Identify which cell holds the provided text, then report its [x, y] central coordinate. 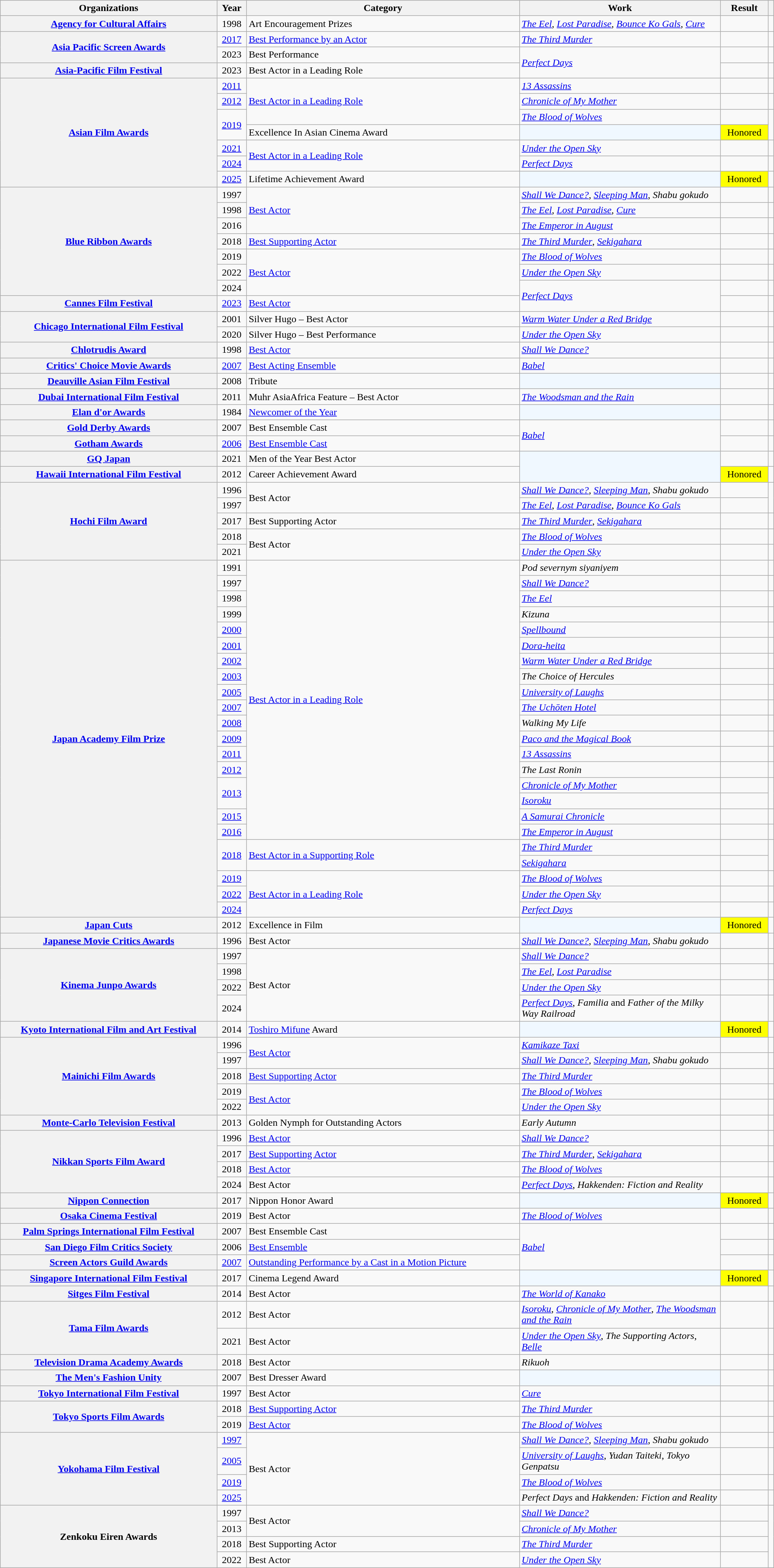
Work [620, 8]
Best Acting Ensemble [383, 365]
Yokohama Film Festival [109, 1468]
2020 [232, 334]
Blue Ribbon Awards [109, 241]
Deauville Asian Film Festival [109, 381]
Isoroku [620, 801]
Early Autumn [620, 1123]
University of Laughs, Yudan Taiteki, Tokyo Genpatsu [620, 1461]
Category [383, 8]
Hawaii International Film Festival [109, 474]
Muhr AsiaAfrica Feature – Best Actor [383, 396]
Under the Open Sky, The Supporting Actors, Belle [620, 1341]
Asia Pacific Screen Awards [109, 47]
Perfect Days, Familia and Father of the Milky Way Railroad [620, 1009]
Walking My Life [620, 723]
Perfect Days and Hakkenden: Fiction and Reality [620, 1498]
Asian Film Awards [109, 132]
Silver Hugo – Best Performance [383, 334]
Japan Academy Film Prize [109, 738]
Nippon Connection [109, 1200]
Monte-Carlo Television Festival [109, 1123]
Chlotrudis Award [109, 350]
2015 [232, 816]
Excellence In Asian Cinema Award [383, 132]
Spellbound [620, 630]
Cannes Film Festival [109, 303]
Hochi Film Award [109, 521]
The Eel, Lost Paradise, Cure [620, 210]
2002 [232, 661]
2000 [232, 630]
Television Drama Academy Awards [109, 1362]
Outstanding Performance by a Cast in a Motion Picture [383, 1263]
Japan Cuts [109, 925]
Mainichi Film Awards [109, 1076]
The Uchōten Hotel [620, 708]
Screen Actors Guild Awards [109, 1263]
The Men's Fashion Unity [109, 1378]
Career Achievement Award [383, 474]
The Eel [620, 599]
The World of Kanako [620, 1294]
Japanese Movie Critics Awards [109, 940]
Best Performance [383, 55]
Zenkoku Eiren Awards [109, 1537]
The Eel, Lost Paradise [620, 972]
Kamikaze Taxi [620, 1045]
Palm Springs International Film Festival [109, 1232]
Result [745, 8]
Singapore International Film Festival [109, 1278]
Asia-Pacific Film Festival [109, 70]
Pod severnym siyaniyem [620, 568]
The Eel, Lost Paradise, Bounce Ko Gals [620, 506]
Isoroku, Chronicle of My Mother, The Woodsman and the Rain [620, 1315]
Tokyo International Film Festival [109, 1393]
Organizations [109, 8]
The Woodsman and the Rain [620, 396]
Cinema Legend Award [383, 1278]
Gotham Awards [109, 443]
Dora-heita [620, 645]
Kyoto International Film and Art Festival [109, 1029]
The Eel, Lost Paradise, Bounce Ko Gals, Cure [620, 24]
2003 [232, 676]
Dubai International Film Festival [109, 396]
Tama Film Awards [109, 1328]
Nikkan Sports Film Award [109, 1161]
2009 [232, 739]
Kinema Junpo Awards [109, 985]
Art Encouragement Prizes [383, 24]
Chicago International Film Festival [109, 327]
Agency for Cultural Affairs [109, 24]
Nippon Honor Award [383, 1200]
GQ Japan [109, 459]
Best Ensemble [383, 1247]
Perfect Days, Hakkenden: Fiction and Reality [620, 1185]
Silver Hugo – Best Actor [383, 319]
The Last Ronin [620, 770]
Men of the Year Best Actor [383, 459]
Sekigahara [620, 863]
Elan d'or Awards [109, 412]
1984 [232, 412]
Golden Nymph for Outstanding Actors [383, 1123]
Best Actor in a Supporting Role [383, 855]
Paco and the Magical Book [620, 739]
University of Laughs [620, 692]
Best Dresser Award [383, 1378]
San Diego Film Critics Society [109, 1247]
Osaka Cinema Festival [109, 1216]
Lifetime Achievement Award [383, 179]
Gold Derby Awards [109, 428]
Tribute [383, 381]
1991 [232, 568]
Newcomer of the Year [383, 412]
A Samurai Chronicle [620, 816]
Tokyo Sports Film Awards [109, 1417]
Kizuna [620, 614]
1999 [232, 614]
Excellence in Film [383, 925]
Sitges Film Festival [109, 1294]
The Choice of Hercules [620, 676]
Year [232, 8]
Cure [620, 1393]
Best Performance by an Actor [383, 39]
Critics' Choice Movie Awards [109, 365]
Rikuoh [620, 1362]
Toshiro Mifune Award [383, 1029]
